Return (x, y) of the center of cell containing provided text 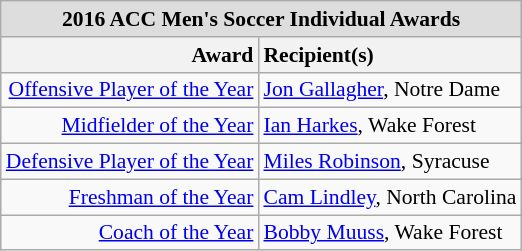
Midfielder of the Year (130, 126)
Jon Gallagher, Notre Dame (390, 90)
Cam Lindley, North Carolina (390, 197)
Freshman of the Year (130, 197)
Offensive Player of the Year (130, 90)
Ian Harkes, Wake Forest (390, 126)
Miles Robinson, Syracuse (390, 162)
Recipient(s) (390, 55)
Award (130, 55)
Coach of the Year (130, 233)
2016 ACC Men's Soccer Individual Awards (262, 19)
Defensive Player of the Year (130, 162)
Bobby Muuss, Wake Forest (390, 233)
